Find where the given text appears and provide that cell's center as [X, Y] coordinate. 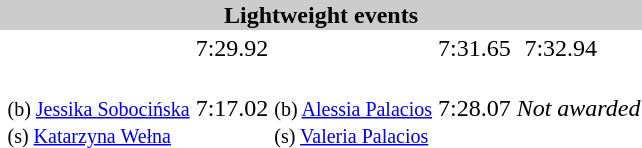
Lightweight events [321, 15]
7:31.65 [474, 48]
7:32.94 [582, 48]
7:29.92 [232, 48]
